Search for the cell housing the specified text and yield its (X, Y) center coordinate. 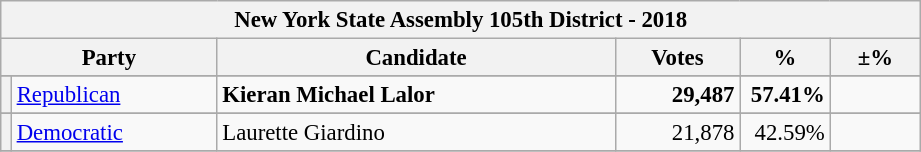
% (785, 58)
Candidate (416, 58)
Laurette Giardino (416, 133)
Republican (114, 95)
57.41% (785, 95)
New York State Assembly 105th District - 2018 (461, 20)
Votes (678, 58)
Democratic (114, 133)
±% (875, 58)
29,487 (678, 95)
21,878 (678, 133)
Kieran Michael Lalor (416, 95)
42.59% (785, 133)
Party (109, 58)
